Provide the [X, Y] coordinate of the cell's center where the given text is located.  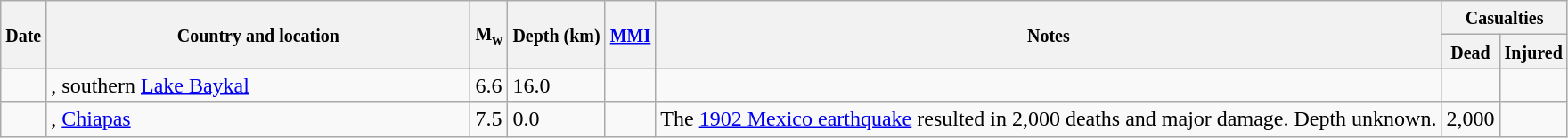
, southern Lake Baykal [258, 85]
, Chiapas [258, 119]
MMI [631, 35]
Date [23, 35]
Dead [1470, 52]
Country and location [258, 35]
Injured [1533, 52]
Casualties [1504, 18]
Notes [1049, 35]
16.0 [556, 85]
Depth (km) [556, 35]
Mw [489, 35]
7.5 [489, 119]
6.6 [489, 85]
The 1902 Mexico earthquake resulted in 2,000 deaths and major damage. Depth unknown. [1049, 119]
0.0 [556, 119]
2,000 [1470, 119]
